From the cell containing the given text, extract its center point as (x, y) coordinate. 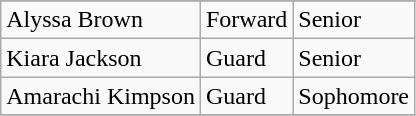
Alyssa Brown (101, 20)
Kiara Jackson (101, 58)
Sophomore (354, 96)
Forward (246, 20)
Amarachi Kimpson (101, 96)
